Output the (x, y) coordinate of the center of the cell containing the given text.  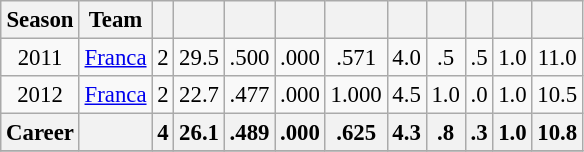
29.5 (199, 58)
4.0 (406, 58)
10.5 (557, 95)
11.0 (557, 58)
Team (116, 20)
2011 (40, 58)
.3 (479, 133)
2012 (40, 95)
4.5 (406, 95)
Season (40, 20)
Career (40, 133)
10.8 (557, 133)
.477 (249, 95)
.500 (249, 58)
.489 (249, 133)
.0 (479, 95)
26.1 (199, 133)
1.000 (356, 95)
.8 (446, 133)
4.3 (406, 133)
.571 (356, 58)
.625 (356, 133)
22.7 (199, 95)
4 (163, 133)
